Find where the given text appears and provide that cell's center as (X, Y) coordinate. 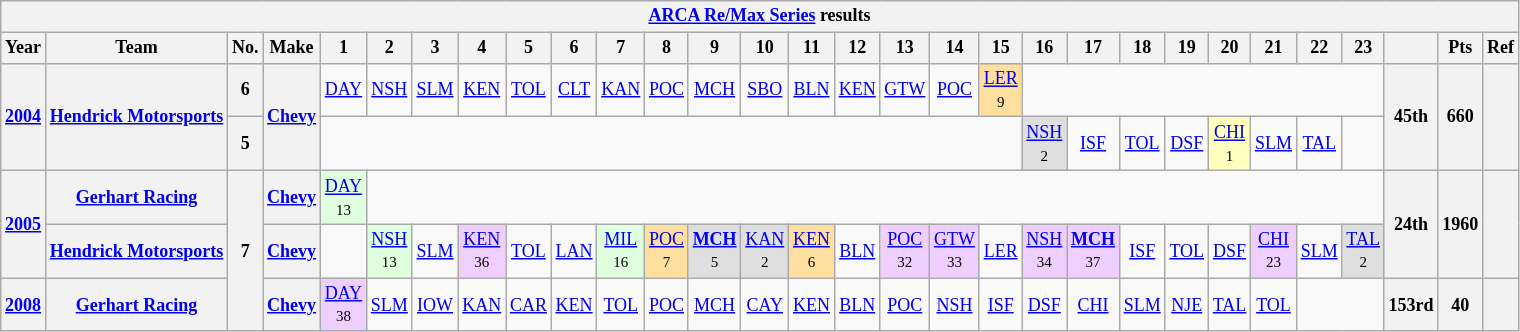
CHI1 (1229, 144)
40 (1460, 305)
45th (1411, 116)
2 (389, 48)
3 (435, 48)
18 (1142, 48)
2005 (24, 224)
NSH34 (1044, 251)
22 (1319, 48)
20 (1229, 48)
LER9 (1000, 90)
DAY13 (343, 197)
TAL2 (1363, 251)
23 (1363, 48)
MCH37 (1094, 251)
14 (955, 48)
8 (667, 48)
IOW (435, 305)
17 (1094, 48)
KEN36 (482, 251)
KAN2 (765, 251)
2004 (24, 116)
19 (1186, 48)
10 (765, 48)
POC32 (905, 251)
12 (857, 48)
CLT (574, 90)
KEN6 (812, 251)
1 (343, 48)
9 (714, 48)
Pts (1460, 48)
SBO (765, 90)
GTW33 (955, 251)
MIL16 (621, 251)
153rd (1411, 305)
MCH5 (714, 251)
NSH2 (1044, 144)
660 (1460, 116)
No. (246, 48)
2008 (24, 305)
DAY38 (343, 305)
24th (1411, 224)
4 (482, 48)
11 (812, 48)
CAY (765, 305)
CHI23 (1274, 251)
POC7 (667, 251)
NJE (1186, 305)
13 (905, 48)
LAN (574, 251)
16 (1044, 48)
CHI (1094, 305)
LER (1000, 251)
Year (24, 48)
NSH13 (389, 251)
CAR (529, 305)
21 (1274, 48)
Team (136, 48)
15 (1000, 48)
DAY (343, 90)
GTW (905, 90)
Make (292, 48)
1960 (1460, 224)
Ref (1501, 48)
ARCA Re/Max Series results (760, 16)
